Return (x, y) of the center of cell containing provided text 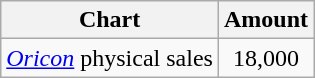
18,000 (266, 58)
Oricon physical sales (110, 58)
Chart (110, 20)
Amount (266, 20)
